Search for the cell housing the specified text and yield its [x, y] center coordinate. 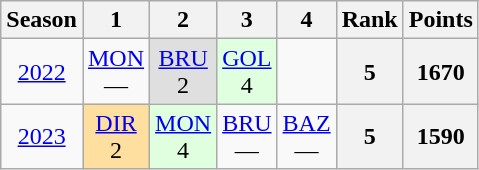
BRU2 [184, 72]
3 [247, 20]
2 [184, 20]
1590 [440, 136]
2023 [42, 136]
2022 [42, 72]
DIR2 [116, 136]
BRU— [247, 136]
Points [440, 20]
Rank [370, 20]
MON4 [184, 136]
4 [306, 20]
MON— [116, 72]
1670 [440, 72]
BAZ— [306, 136]
GOL4 [247, 72]
Season [42, 20]
1 [116, 20]
